Find where the given text appears and provide that cell's center as (X, Y) coordinate. 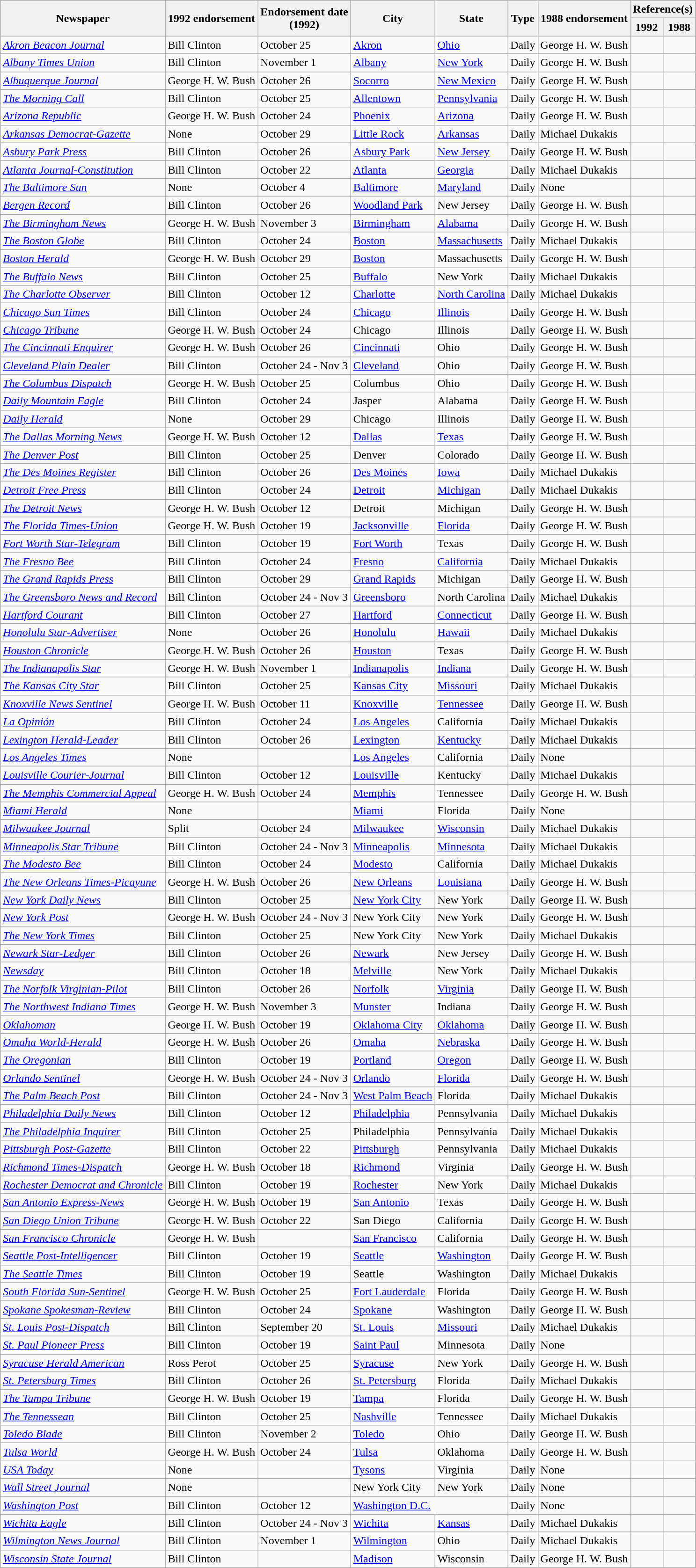
Denver (393, 454)
Washington Post (83, 1505)
Greensboro (393, 597)
Albany (393, 63)
State (471, 18)
San Francisco (393, 1238)
Toledo (393, 1434)
Reference(s) (663, 9)
The Denver Post (83, 454)
Colorado (471, 454)
Asbury Park (393, 152)
Boston Herald (83, 259)
Louisville (393, 775)
St. Petersburg (393, 1381)
The New Orleans Times-Picayune (83, 882)
The Des Moines Register (83, 472)
Orlando Sentinel (83, 1078)
Seattle Post-Intelligencer (83, 1256)
Syracuse Herald American (83, 1363)
Richmond (393, 1167)
Arkansas (471, 134)
The Grand Rapids Press (83, 579)
Wilmington News Journal (83, 1541)
Norfolk (393, 989)
Fort Worth (393, 544)
Madison (393, 1559)
Columbus (393, 383)
The Kansas City Star (83, 686)
Richmond Times-Dispatch (83, 1167)
Spokane (393, 1309)
Washington D.C. (429, 1505)
Baltimore (393, 187)
Chicago Tribune (83, 330)
New Orleans (393, 882)
Hartford (393, 615)
The Indianapolis Star (83, 668)
Memphis (393, 793)
Des Moines (393, 472)
Oregon (471, 1060)
Akron Beacon Journal (83, 45)
Albuquerque Journal (83, 80)
Spokane Spokesman-Review (83, 1309)
Melville (393, 971)
Hawaii (471, 633)
Pittsburgh (393, 1149)
The Baltimore Sun (83, 187)
Saint Paul (393, 1345)
Wisconsin State Journal (83, 1559)
1988 (679, 27)
Rochester Democrat and Chronicle (83, 1185)
Wilmington (393, 1541)
Pittsburgh Post-Gazette (83, 1149)
Cincinnati (393, 348)
Akron (393, 45)
Newark (393, 953)
The Memphis Commercial Appeal (83, 793)
St. Louis Post-Dispatch (83, 1327)
Atlanta Journal-Constitution (83, 169)
Toledo Blade (83, 1434)
Tampa (393, 1399)
Newspaper (83, 18)
Wichita (393, 1523)
Albany Times Union (83, 63)
La Opinión (83, 722)
Newark Star-Ledger (83, 953)
Type (523, 18)
New York Post (83, 918)
New York Daily News (83, 900)
San Diego (393, 1220)
Oklahoman (83, 1024)
Oklahoma City (393, 1024)
Little Rock (393, 134)
Split (212, 829)
Tulsa World (83, 1452)
Honolulu Star-Advertiser (83, 633)
Knoxville News Sentinel (83, 704)
Rochester (393, 1185)
Los Angeles Times (83, 757)
Omaha World-Herald (83, 1042)
Houston Chronicle (83, 650)
Cleveland (393, 365)
The Columbus Dispatch (83, 383)
Portland (393, 1060)
Iowa (471, 472)
The Buffalo News (83, 277)
Philadelphia Daily News (83, 1114)
The Dallas Morning News (83, 437)
St. Petersburg Times (83, 1381)
Honolulu (393, 633)
The Oregonian (83, 1060)
September 20 (304, 1327)
Wall Street Journal (83, 1488)
South Florida Sun-Sentinel (83, 1291)
Grand Rapids (393, 579)
The Fresno Bee (83, 562)
Minneapolis Star Tribune (83, 846)
Kansas City (393, 686)
Nebraska (471, 1042)
Milwaukee (393, 829)
St. Paul Pioneer Press (83, 1345)
Houston (393, 650)
The Charlotte Observer (83, 294)
Maryland (471, 187)
Nashville (393, 1416)
The New York Times (83, 935)
San Antonio (393, 1203)
Woodland Park (393, 205)
The Tennessean (83, 1416)
The Detroit News (83, 508)
Endorsement date(1992) (304, 18)
Modesto (393, 864)
Jacksonville (393, 526)
St. Louis (393, 1327)
Connecticut (471, 615)
Arkansas Democrat-Gazette (83, 134)
Louisiana (471, 882)
Kansas (471, 1523)
Syracuse (393, 1363)
Lexington (393, 739)
Fort Lauderdale (393, 1291)
The Birmingham News (83, 223)
November 2 (304, 1434)
Ross Perot (212, 1363)
USA Today (83, 1470)
New Mexico (471, 80)
Munster (393, 1006)
1988 endorsement (584, 18)
The Cincinnati Enquirer (83, 348)
October 11 (304, 704)
The Norfolk Virginian-Pilot (83, 989)
San Francisco Chronicle (83, 1238)
San Diego Union Tribune (83, 1220)
Omaha (393, 1042)
West Palm Beach (393, 1096)
Lexington Herald-Leader (83, 739)
Miami (393, 811)
Fort Worth Star-Telegram (83, 544)
Knoxville (393, 704)
Phoenix (393, 116)
Arizona Republic (83, 116)
The Seattle Times (83, 1274)
Dallas (393, 437)
Allentown (393, 98)
The Tampa Tribune (83, 1399)
Jasper (393, 401)
Daily Herald (83, 419)
Indianapolis (393, 668)
Buffalo (393, 277)
Socorro (393, 80)
Orlando (393, 1078)
The Palm Beach Post (83, 1096)
Chicago Sun Times (83, 312)
The Modesto Bee (83, 864)
The Florida Times-Union (83, 526)
Bergen Record (83, 205)
1992 (647, 27)
Milwaukee Journal (83, 829)
Daily Mountain Eagle (83, 401)
Miami Herald (83, 811)
October 27 (304, 615)
1992 endorsement (212, 18)
Cleveland Plain Dealer (83, 365)
City (393, 18)
Tysons (393, 1470)
Detroit Free Press (83, 490)
Newsday (83, 971)
The Northwest Indiana Times (83, 1006)
Georgia (471, 169)
The Philadelphia Inquirer (83, 1131)
The Morning Call (83, 98)
Louisville Courier-Journal (83, 775)
October 4 (304, 187)
Tulsa (393, 1452)
Asbury Park Press (83, 152)
Birmingham (393, 223)
Charlotte (393, 294)
Arizona (471, 116)
Minneapolis (393, 846)
Fresno (393, 562)
San Antonio Express-News (83, 1203)
Wichita Eagle (83, 1523)
The Greensboro News and Record (83, 597)
Hartford Courant (83, 615)
The Boston Globe (83, 241)
Atlanta (393, 169)
